Detect which cell encompasses the target text, then output its (X, Y) center coordinate. 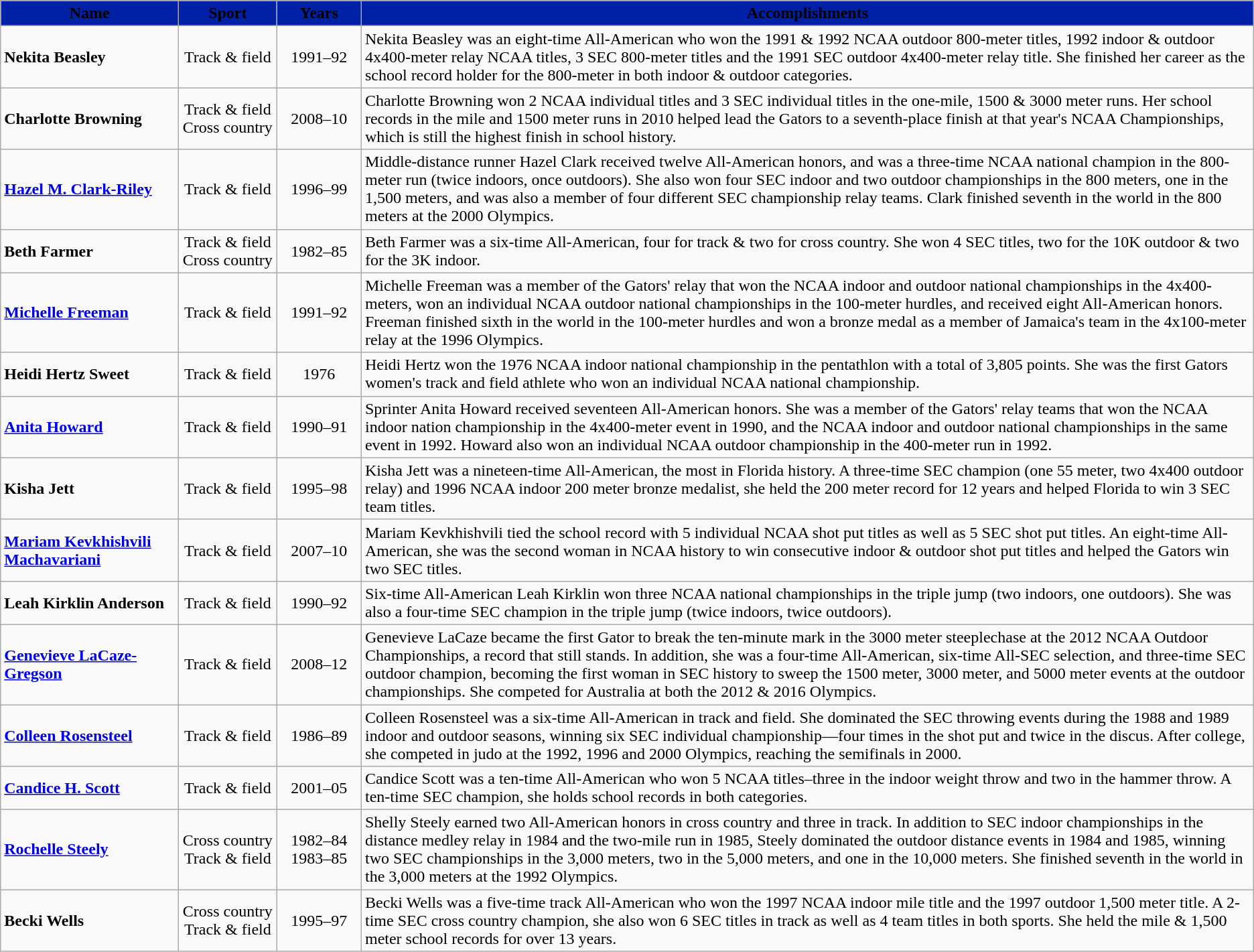
1995–97 (319, 921)
1990–91 (319, 427)
Leah Kirklin Anderson (90, 603)
Heidi Hertz Sweet (90, 374)
Candice H. Scott (90, 788)
1995–98 (319, 488)
1990–92 (319, 603)
1996–99 (319, 189)
2008–12 (319, 665)
Mariam Kevkhishvili Machavariani (90, 550)
1986–89 (319, 736)
Charlotte Browning (90, 119)
Beth Farmer (90, 251)
Kisha Jett (90, 488)
1982–85 (319, 251)
Years (319, 13)
Sport (228, 13)
Colleen Rosensteel (90, 736)
Nekita Beasley (90, 57)
Becki Wells (90, 921)
Name (90, 13)
Rochelle Steely (90, 849)
Accomplishments (807, 13)
Anita Howard (90, 427)
1976 (319, 374)
Genevieve LaCaze-Gregson (90, 665)
2007–10 (319, 550)
Michelle Freeman (90, 312)
2001–05 (319, 788)
1982–841983–85 (319, 849)
Hazel M. Clark-Riley (90, 189)
2008–10 (319, 119)
